Extract the (x, y) coordinate from the center of the cell holding the provided text.  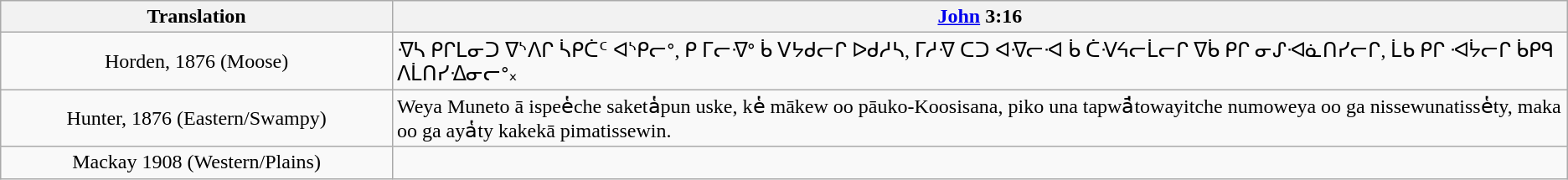
Translation (197, 17)
John 3:16 (980, 17)
Horden, 1876 (Moose) (197, 61)
ᐌᓴ ᑭᒋᒪᓂᑐ ᐁᔅᐱᒋ ᓵᑭᑖᑦ ᐊᔅᑭᓕᐤ, ᑭ ᒥᓕᐌᐤ ᑳ ᐯᔭᑯᓕᒋ ᐅᑯᓱᓴ, ᒥᓱᐌ ᑕᑐ ᐊᐌᓕᐗ ᑳ ᑖᐺᔦᓕᒫᓕᒋ ᐁᑳ ᑭᒋ ᓂᔑᐗᓈᑎᓯᓕᒋ, ᒫᑲ ᑭᒋ ᐗᔮᓕᒋ ᑳᑭᑫ ᐱᒫᑎᓯᐎᓂᓕᐤ᙮ (980, 61)
Mackay 1908 (Western/Plains) (197, 162)
Hunter, 1876 (Eastern/Swampy) (197, 118)
